From the cell containing the given text, extract its center point as (x, y) coordinate. 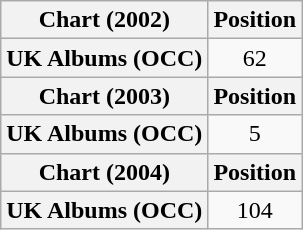
Chart (2003) (104, 96)
5 (255, 134)
104 (255, 210)
Chart (2004) (104, 172)
Chart (2002) (104, 20)
62 (255, 58)
